Output the [X, Y] coordinate of the center of the cell containing the given text.  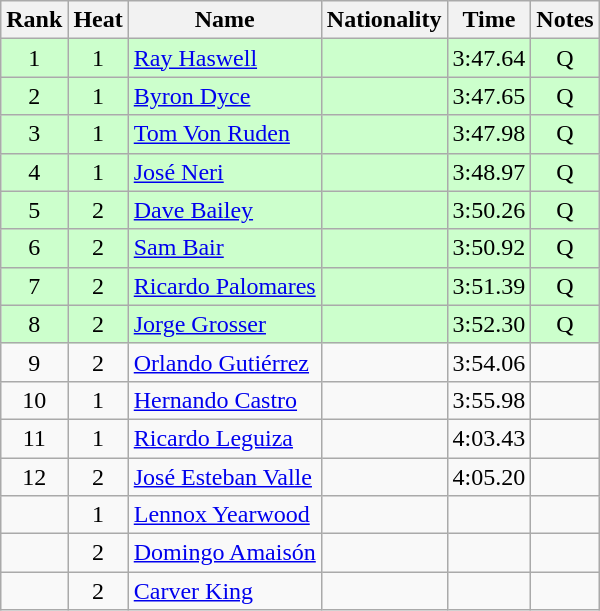
3:50.26 [489, 210]
Carver King [224, 591]
3:47.64 [489, 58]
Tom Von Ruden [224, 134]
5 [34, 210]
3:51.39 [489, 286]
3 [34, 134]
3:50.92 [489, 248]
Orlando Gutiérrez [224, 362]
Hernando Castro [224, 400]
7 [34, 286]
11 [34, 438]
Ricardo Palomares [224, 286]
12 [34, 477]
Time [489, 20]
6 [34, 248]
3:54.06 [489, 362]
3:52.30 [489, 324]
Dave Bailey [224, 210]
Jorge Grosser [224, 324]
Ray Haswell [224, 58]
3:55.98 [489, 400]
Name [224, 20]
Notes [565, 20]
Rank [34, 20]
4:05.20 [489, 477]
Nationality [384, 20]
10 [34, 400]
José Esteban Valle [224, 477]
8 [34, 324]
9 [34, 362]
3:47.98 [489, 134]
4 [34, 172]
Sam Bair [224, 248]
3:47.65 [489, 96]
3:48.97 [489, 172]
Heat [98, 20]
Byron Dyce [224, 96]
4:03.43 [489, 438]
José Neri [224, 172]
Domingo Amaisón [224, 553]
Ricardo Leguiza [224, 438]
Lennox Yearwood [224, 515]
